Detect which cell encompasses the target text, then output its [X, Y] center coordinate. 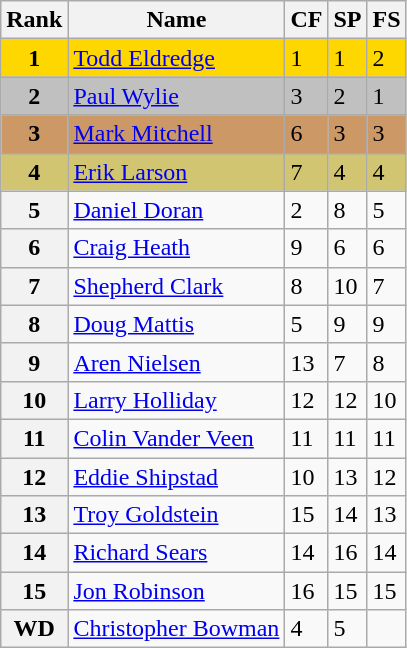
Craig Heath [176, 248]
Rank [34, 20]
Shepherd Clark [176, 286]
Mark Mitchell [176, 134]
Doug Mattis [176, 324]
Aren Nielsen [176, 362]
Todd Eldredge [176, 58]
FS [386, 20]
Paul Wylie [176, 96]
Jon Robinson [176, 591]
WD [34, 629]
Colin Vander Veen [176, 438]
Richard Sears [176, 553]
Name [176, 20]
SP [348, 20]
Larry Holliday [176, 400]
Daniel Doran [176, 210]
Christopher Bowman [176, 629]
Troy Goldstein [176, 515]
CF [306, 20]
Eddie Shipstad [176, 477]
Erik Larson [176, 172]
